Search for the cell housing the specified text and yield its [X, Y] center coordinate. 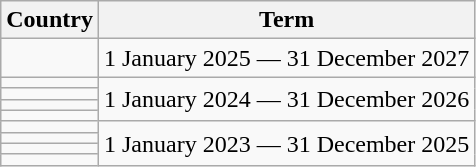
Country [50, 20]
Term [286, 20]
1 January 2023 — 31 December 2025 [286, 143]
1 January 2024 — 31 December 2026 [286, 99]
1 January 2025 — 31 December 2027 [286, 58]
